For the text-containing cell, return its midpoint in [x, y] coordinate format. 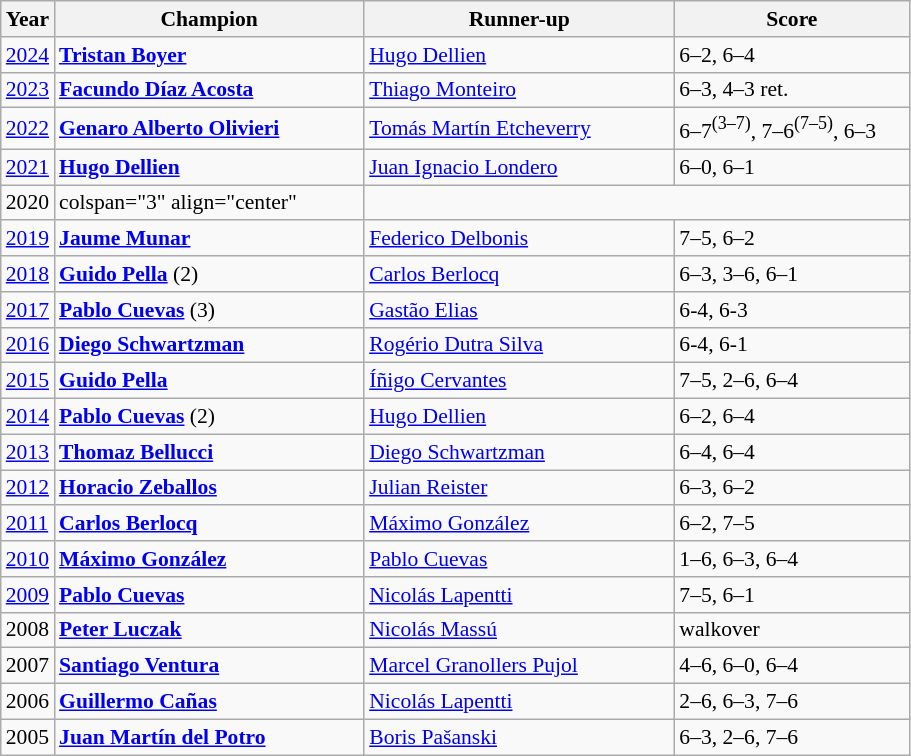
Score [792, 19]
6–3, 4–3 ret. [792, 90]
6–3, 6–2 [792, 488]
Genaro Alberto Olivieri [209, 128]
2016 [28, 345]
2010 [28, 559]
2006 [28, 702]
Guillermo Cañas [209, 702]
Jaume Munar [209, 239]
1–6, 6–3, 6–4 [792, 559]
Federico Delbonis [519, 239]
4–6, 6–0, 6–4 [792, 666]
6–7(3–7), 7–6(7–5), 6–3 [792, 128]
2021 [28, 167]
2011 [28, 524]
Tristan Boyer [209, 55]
2005 [28, 737]
7–5, 2–6, 6–4 [792, 381]
Julian Reister [519, 488]
2008 [28, 630]
2015 [28, 381]
6–0, 6–1 [792, 167]
Íñigo Cervantes [519, 381]
6–4, 6–4 [792, 452]
Guido Pella [209, 381]
Thiago Monteiro [519, 90]
walkover [792, 630]
6–2, 7–5 [792, 524]
2014 [28, 417]
2018 [28, 274]
colspan="3" align="center" [209, 203]
6–3, 2–6, 7–6 [792, 737]
2–6, 6–3, 7–6 [792, 702]
Juan Martín del Potro [209, 737]
2007 [28, 666]
Gastão Elias [519, 310]
Santiago Ventura [209, 666]
Facundo Díaz Acosta [209, 90]
Tomás Martín Etcheverry [519, 128]
Pablo Cuevas (2) [209, 417]
6–3, 3–6, 6–1 [792, 274]
Runner-up [519, 19]
Champion [209, 19]
Rogério Dutra Silva [519, 345]
2023 [28, 90]
Boris Pašanski [519, 737]
2022 [28, 128]
6-4, 6-1 [792, 345]
2019 [28, 239]
2020 [28, 203]
7–5, 6–1 [792, 595]
7–5, 6–2 [792, 239]
Thomaz Bellucci [209, 452]
Peter Luczak [209, 630]
2017 [28, 310]
Horacio Zeballos [209, 488]
6-4, 6-3 [792, 310]
Nicolás Massú [519, 630]
Guido Pella (2) [209, 274]
2012 [28, 488]
Year [28, 19]
Marcel Granollers Pujol [519, 666]
Pablo Cuevas (3) [209, 310]
Juan Ignacio Londero [519, 167]
2024 [28, 55]
2009 [28, 595]
2013 [28, 452]
